Extract the (X, Y) coordinate from the center of the cell holding the provided text.  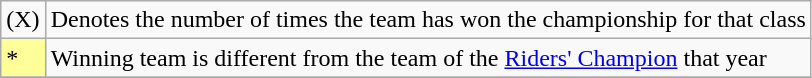
Winning team is different from the team of the Riders' Champion that year (428, 58)
Denotes the number of times the team has won the championship for that class (428, 20)
* (23, 58)
(X) (23, 20)
